Identify which cell holds the provided text, then report its [x, y] central coordinate. 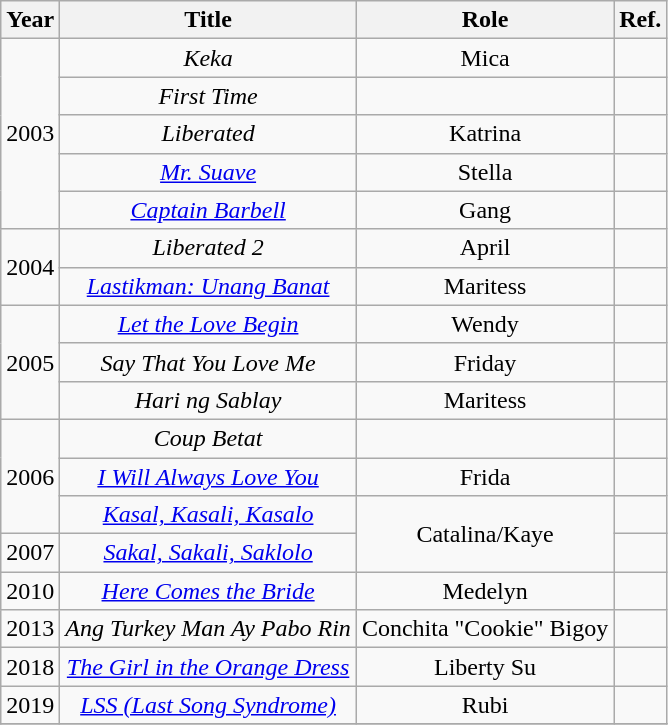
LSS (Last Song Syndrome) [208, 705]
Year [30, 20]
Keka [208, 58]
Mica [484, 58]
Kasal, Kasali, Kasalo [208, 515]
Here Comes the Bride [208, 591]
Frida [484, 477]
2010 [30, 591]
Mr. Suave [208, 172]
The Girl in the Orange Dress [208, 667]
Liberated 2 [208, 248]
2003 [30, 134]
Rubi [484, 705]
Say That You Love Me [208, 362]
Gang [484, 210]
Coup Betat [208, 438]
Sakal, Sakali, Saklolo [208, 553]
April [484, 248]
I Will Always Love You [208, 477]
Stella [484, 172]
Catalina/Kaye [484, 534]
Hari ng Sablay [208, 400]
Title [208, 20]
2007 [30, 553]
2018 [30, 667]
2005 [30, 362]
Wendy [484, 324]
First Time [208, 96]
Captain Barbell [208, 210]
2006 [30, 476]
Let the Love Begin [208, 324]
Conchita "Cookie" Bigoy [484, 629]
Ang Turkey Man Ay Pabo Rin [208, 629]
Katrina [484, 134]
Medelyn [484, 591]
2013 [30, 629]
2004 [30, 267]
2019 [30, 705]
Ref. [640, 20]
Friday [484, 362]
Liberated [208, 134]
Role [484, 20]
Liberty Su [484, 667]
Lastikman: Unang Banat [208, 286]
